Extract the [x, y] coordinate from the center of the cell holding the provided text.  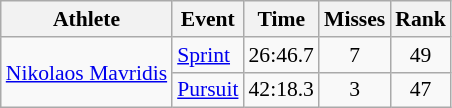
Athlete [86, 19]
49 [420, 55]
3 [354, 90]
Pursuit [208, 90]
Misses [354, 19]
Sprint [208, 55]
47 [420, 90]
Rank [420, 19]
26:46.7 [280, 55]
Time [280, 19]
42:18.3 [280, 90]
Event [208, 19]
7 [354, 55]
Nikolaos Mavridis [86, 72]
